Search for the cell housing the specified text and yield its [x, y] center coordinate. 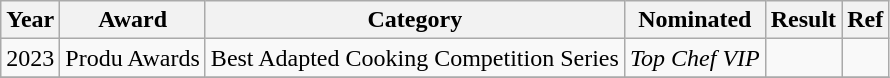
Best Adapted Cooking Competition Series [414, 58]
Nominated [694, 20]
Year [30, 20]
Produ Awards [133, 58]
Top Chef VIP [694, 58]
Ref [866, 20]
Result [803, 20]
Award [133, 20]
Category [414, 20]
2023 [30, 58]
